Determine the [X, Y] coordinate at the center of the cell enclosing the given text.  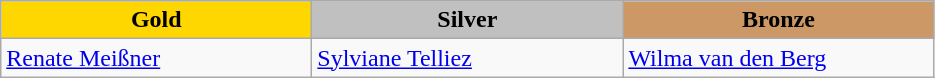
Wilma van den Berg [778, 58]
Renate Meißner [156, 58]
Sylviane Telliez [468, 58]
Silver [468, 20]
Gold [156, 20]
Bronze [778, 20]
